Extract the [X, Y] coordinate from the center of the cell holding the provided text.  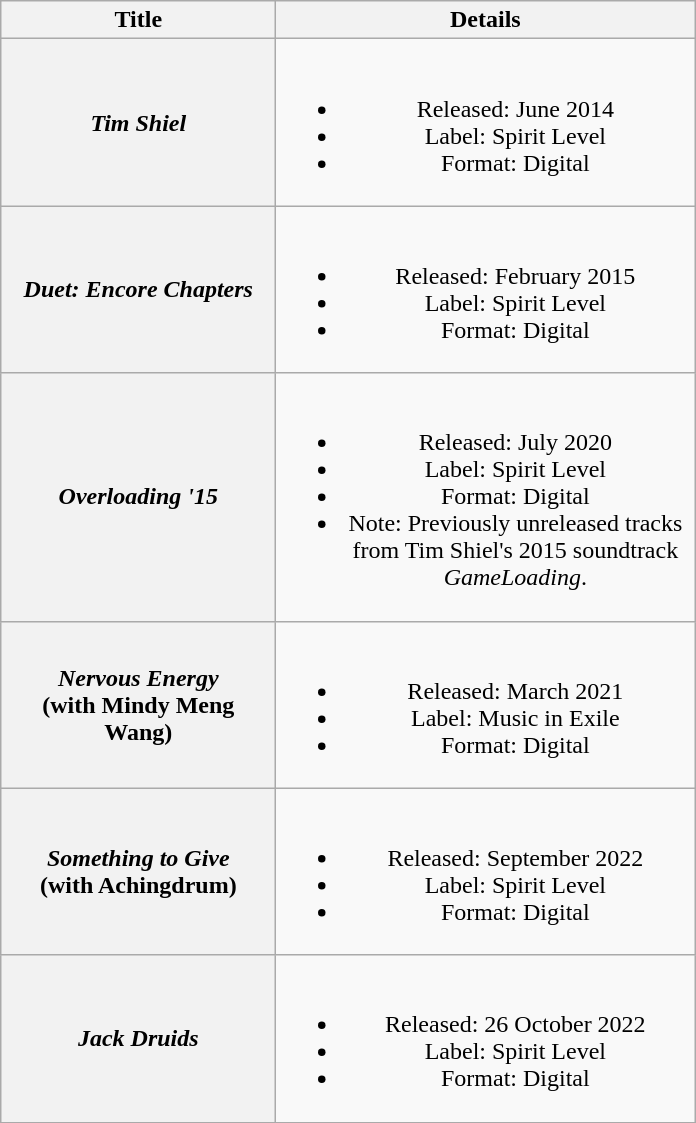
Details [486, 20]
Title [138, 20]
Released: March 2021Label: Music in ExileFormat: Digital [486, 704]
Released: July 2020Label: Spirit LevelFormat: DigitalNote: Previously unreleased tracks from Tim Shiel's 2015 soundtrack GameLoading. [486, 497]
Released: June 2014Label: Spirit LevelFormat: Digital [486, 122]
Nervous Energy (with Mindy Meng Wang) [138, 704]
Overloading '15 [138, 497]
Jack Druids [138, 1038]
Released: February 2015Label: Spirit LevelFormat: Digital [486, 290]
Released: September 2022Label: Spirit LevelFormat: Digital [486, 872]
Duet: Encore Chapters [138, 290]
Released: 26 October 2022Label: Spirit LevelFormat: Digital [486, 1038]
Something to Give (with Achingdrum) [138, 872]
Tim Shiel [138, 122]
